For the text-containing cell, return its midpoint in [X, Y] coordinate format. 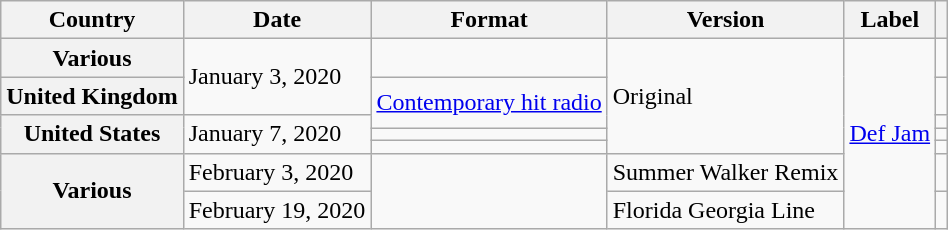
Summer Walker Remix [726, 172]
Country [92, 20]
January 3, 2020 [277, 77]
United States [92, 134]
Version [726, 20]
Date [277, 20]
January 7, 2020 [277, 134]
Label [890, 20]
Contemporary hit radio [489, 102]
United Kingdom [92, 96]
Original [726, 96]
Def Jam [890, 134]
Format [489, 20]
February 19, 2020 [277, 210]
Florida Georgia Line [726, 210]
February 3, 2020 [277, 172]
